Find where the given text appears and provide that cell's center as (x, y) coordinate. 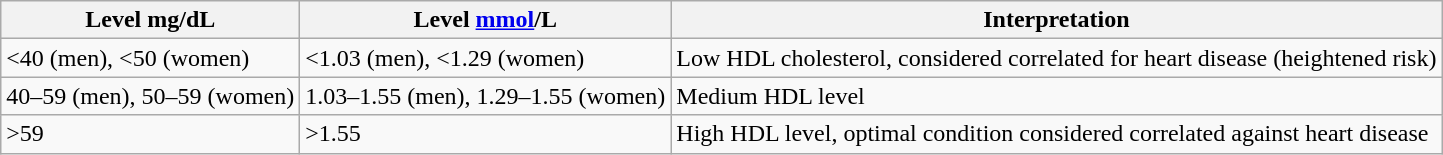
<1.03 (men), <1.29 (women) (486, 58)
High HDL level, optimal condition considered correlated against heart disease (1056, 134)
Interpretation (1056, 20)
Level mmol/L (486, 20)
40–59 (men), 50–59 (women) (150, 96)
Low HDL cholesterol, considered correlated for heart disease (heightened risk) (1056, 58)
>1.55 (486, 134)
<40 (men), <50 (women) (150, 58)
1.03–1.55 (men), 1.29–1.55 (women) (486, 96)
Level mg/dL (150, 20)
Medium HDL level (1056, 96)
>59 (150, 134)
